Search for the cell housing the specified text and yield its [x, y] center coordinate. 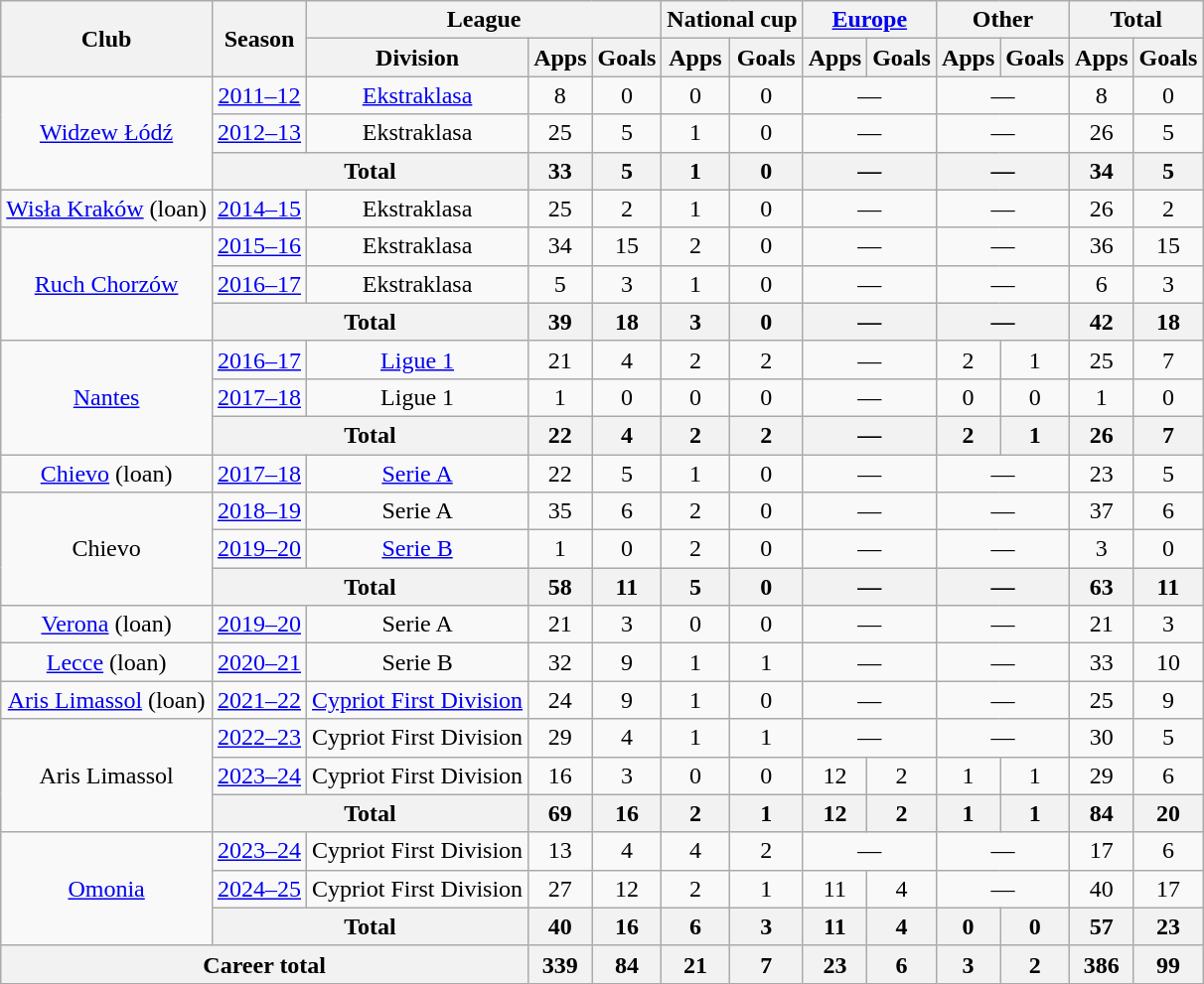
Chievo (loan) [107, 474]
Aris Limassol [107, 775]
2022–23 [258, 738]
39 [560, 322]
10 [1168, 662]
League [485, 20]
99 [1168, 964]
Widzew Łódź [107, 133]
2021–22 [258, 700]
2015–16 [258, 246]
58 [560, 587]
13 [560, 851]
Division [417, 58]
2020–21 [258, 662]
42 [1102, 322]
2012–13 [258, 133]
69 [560, 813]
Season [258, 39]
Aris Limassol (loan) [107, 700]
Europe [869, 20]
20 [1168, 813]
32 [560, 662]
2024–25 [258, 889]
24 [560, 700]
Lecce (loan) [107, 662]
2011–12 [258, 95]
Chievo [107, 549]
Other [1002, 20]
57 [1102, 926]
35 [560, 511]
Verona (loan) [107, 625]
63 [1102, 587]
National cup [732, 20]
Club [107, 39]
Omonia [107, 889]
37 [1102, 511]
2018–19 [258, 511]
27 [560, 889]
Career total [264, 964]
339 [560, 964]
Ruch Chorzów [107, 284]
2014–15 [258, 209]
Nantes [107, 397]
386 [1102, 964]
36 [1102, 246]
Wisła Kraków (loan) [107, 209]
30 [1102, 738]
